Determine the [X, Y] coordinate at the center of the cell enclosing the given text.  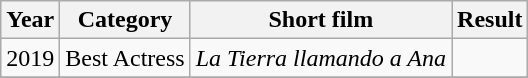
Year [30, 20]
Category [125, 20]
La Tierra llamando a Ana [320, 58]
2019 [30, 58]
Result [490, 20]
Short film [320, 20]
Best Actress [125, 58]
